Search for the cell housing the specified text and yield its [x, y] center coordinate. 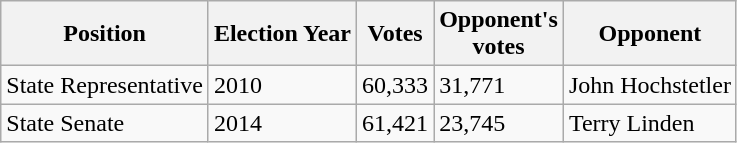
2010 [282, 85]
60,333 [396, 85]
Terry Linden [650, 123]
Position [105, 34]
John Hochstetler [650, 85]
Opponent [650, 34]
61,421 [396, 123]
Votes [396, 34]
31,771 [499, 85]
State Senate [105, 123]
2014 [282, 123]
23,745 [499, 123]
Opponent'svotes [499, 34]
State Representative [105, 85]
Election Year [282, 34]
